For the text-containing cell, return its midpoint in [x, y] coordinate format. 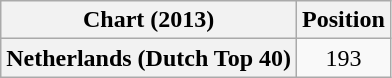
Chart (2013) [149, 20]
193 [344, 58]
Position [344, 20]
Netherlands (Dutch Top 40) [149, 58]
